Pinpoint the cell where the given text exists, returning its [X, Y] midpoint coordinate. 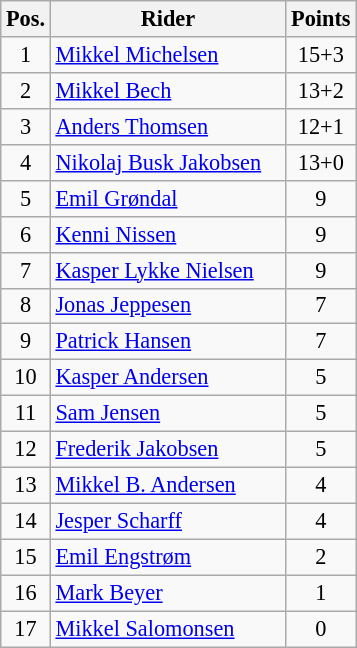
13+0 [321, 162]
Kasper Lykke Nielsen [168, 270]
Emil Engstrøm [168, 557]
Mikkel Bech [168, 90]
Kenni Nissen [168, 234]
10 [26, 378]
11 [26, 414]
Nikolaj Busk Jakobsen [168, 162]
Emil Grøndal [168, 198]
Jonas Jeppesen [168, 306]
3 [26, 126]
Frederik Jakobsen [168, 450]
Anders Thomsen [168, 126]
Points [321, 19]
12 [26, 450]
17 [26, 629]
15+3 [321, 55]
13 [26, 485]
16 [26, 593]
Patrick Hansen [168, 342]
Mikkel B. Andersen [168, 485]
0 [321, 629]
Rider [168, 19]
15 [26, 557]
13+2 [321, 90]
Mark Beyer [168, 593]
6 [26, 234]
Mikkel Salomonsen [168, 629]
Sam Jensen [168, 414]
Pos. [26, 19]
12+1 [321, 126]
8 [26, 306]
Jesper Scharff [168, 521]
Kasper Andersen [168, 378]
14 [26, 521]
Mikkel Michelsen [168, 55]
